For the text-containing cell, return its midpoint in [X, Y] coordinate format. 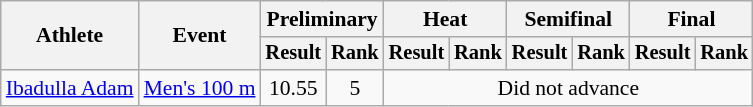
Men's 100 m [200, 88]
Final [692, 19]
10.55 [294, 88]
5 [355, 88]
Semifinal [568, 19]
Did not advance [568, 88]
Athlete [70, 36]
Ibadulla Adam [70, 88]
Preliminary [322, 19]
Event [200, 36]
Heat [446, 19]
